Find where the given text appears and provide that cell's center as (X, Y) coordinate. 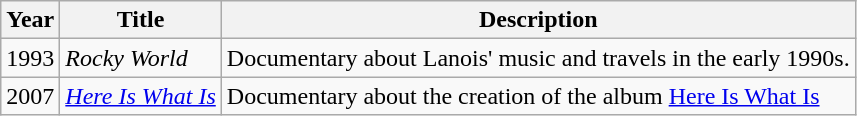
Rocky World (140, 58)
Documentary about the creation of the album Here Is What Is (538, 96)
Year (30, 20)
Description (538, 20)
Title (140, 20)
Documentary about Lanois' music and travels in the early 1990s. (538, 58)
2007 (30, 96)
1993 (30, 58)
Here Is What Is (140, 96)
